Scan for the cell matching the given text and deliver its (X, Y) coordinate at center. 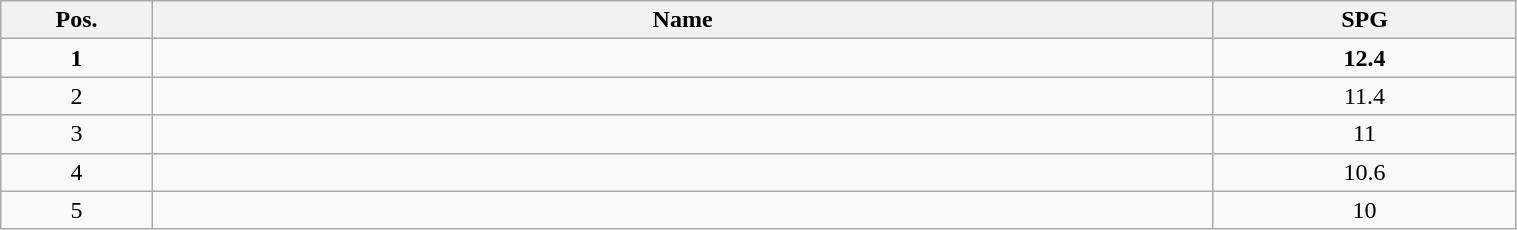
12.4 (1364, 58)
3 (77, 134)
Name (682, 20)
1 (77, 58)
10.6 (1364, 172)
11 (1364, 134)
Pos. (77, 20)
2 (77, 96)
SPG (1364, 20)
5 (77, 210)
11.4 (1364, 96)
10 (1364, 210)
4 (77, 172)
